Scan for the cell matching the given text and deliver its [X, Y] coordinate at center. 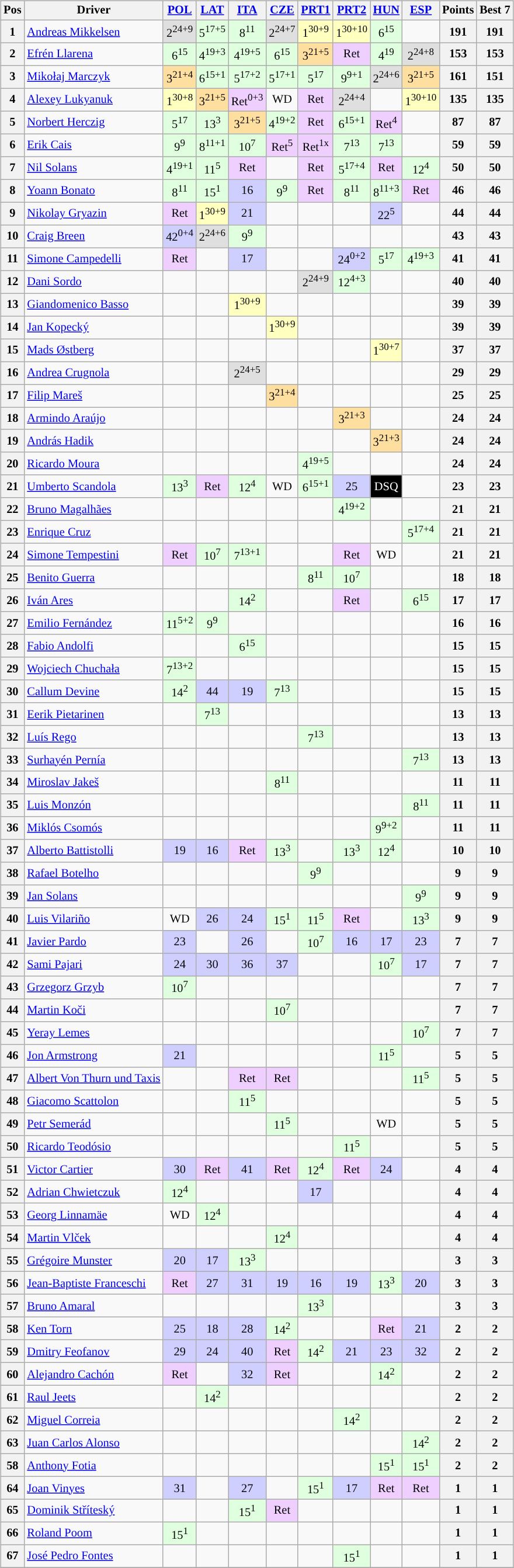
Joan Vinyes [93, 1487]
José Pedro Fontes [93, 1556]
811+3 [387, 190]
66 [12, 1533]
60 [12, 1374]
Martin Koči [93, 1010]
130+8 [180, 99]
62 [12, 1420]
Nil Solans [93, 168]
517+1 [282, 77]
42 [12, 964]
54 [12, 1237]
Norbert Herczig [93, 123]
224+8 [421, 54]
HUN [387, 11]
517+2 [248, 77]
Andrea Crugnola [93, 373]
51 [12, 1170]
András Hadik [93, 440]
Javier Pardo [93, 942]
Eerik Pietarinen [93, 714]
Miklós Csomós [93, 828]
Andreas Mikkelsen [93, 32]
240+2 [352, 259]
14 [12, 327]
124+3 [352, 282]
Erik Cais [93, 145]
65 [12, 1511]
Callum Devine [93, 692]
35 [12, 805]
Giacomo Scattolon [93, 1101]
Nikolay Gryazin [93, 214]
Efrén Llarena [93, 54]
61 [12, 1396]
6 [12, 145]
45 [12, 1033]
225 [387, 214]
48 [12, 1101]
Iván Ares [93, 601]
LAT [213, 11]
Bruno Magalhães [93, 509]
Ret0+3 [248, 99]
Emilio Fernández [93, 623]
Simone Tempestini [93, 555]
Alberto Battistolli [93, 851]
Rafael Botelho [93, 874]
Bruno Amaral [93, 1306]
Grzegorz Grzyb [93, 987]
DSQ [387, 486]
49 [12, 1124]
161 [458, 77]
224+7 [282, 32]
Mikołaj Marczyk [93, 77]
420+4 [180, 236]
Enrique Cruz [93, 532]
12 [12, 282]
22 [12, 509]
53 [12, 1215]
Juan Carlos Alonso [93, 1442]
67 [12, 1556]
55 [12, 1261]
Alejandro Cachón [93, 1374]
Georg Linnamäe [93, 1215]
Benito Guerra [93, 577]
Luis Vilariño [93, 918]
38 [12, 874]
Ricardo Teodósio [93, 1146]
Umberto Scandola [93, 486]
34 [12, 783]
Points [458, 11]
8 [12, 190]
Jean-Baptiste Franceschi [93, 1283]
Best 7 [495, 11]
Dominik Stříteský [93, 1511]
Jan Solans [93, 896]
Fabio Andolfi [93, 646]
Giandomenico Basso [93, 305]
Adrian Chwietczuk [93, 1192]
Mads Østberg [93, 351]
224+5 [248, 373]
Albert Von Thurn und Taxis [93, 1078]
Alexey Lukyanuk [93, 99]
47 [12, 1078]
Armindo Araújo [93, 418]
Ret5 [282, 145]
Craig Breen [93, 236]
PRT1 [315, 11]
Dmitry Feofanov [93, 1352]
Wojciech Chuchała [93, 668]
713+2 [180, 668]
Jon Armstrong [93, 1055]
Surhayén Pernía [93, 759]
Luís Rego [93, 737]
517+5 [213, 32]
Grégoire Munster [93, 1261]
Driver [93, 11]
99+2 [387, 828]
Filip Mareš [93, 396]
Miguel Correia [93, 1420]
Anthony Fotia [93, 1465]
Jan Kopecký [93, 327]
64 [12, 1487]
CZE [282, 11]
POL [180, 11]
419 [387, 54]
PRT2 [352, 11]
Raul Jeets [93, 1396]
Sami Pajari [93, 964]
Yoann Bonato [93, 190]
56 [12, 1283]
Martin Vlček [93, 1237]
Dani Sordo [93, 282]
115+2 [180, 623]
224+4 [352, 99]
33 [12, 759]
Ret1x [315, 145]
52 [12, 1192]
Miroslav Jakeš [93, 783]
Ricardo Moura [93, 464]
Petr Semerád [93, 1124]
Roland Poom [93, 1533]
Victor Cartier [93, 1170]
Simone Campedelli [93, 259]
63 [12, 1442]
57 [12, 1306]
Pos [12, 11]
713+1 [248, 555]
99+1 [352, 77]
ESP [421, 11]
811+1 [213, 145]
ITA [248, 11]
Luis Monzón [93, 805]
Yeray Lemes [93, 1033]
419+1 [180, 168]
130+7 [387, 351]
Ret4 [387, 123]
Ken Torn [93, 1328]
